Find where the given text appears and provide that cell's center as (x, y) coordinate. 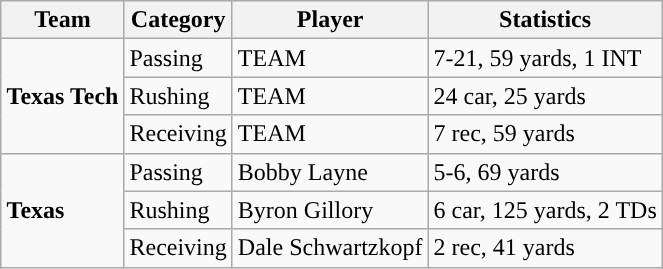
Bobby Layne (330, 172)
Dale Schwartzkopf (330, 248)
2 rec, 41 yards (545, 248)
Team (62, 20)
Category (178, 20)
6 car, 125 yards, 2 TDs (545, 210)
24 car, 25 yards (545, 96)
5-6, 69 yards (545, 172)
Player (330, 20)
7 rec, 59 yards (545, 134)
7-21, 59 yards, 1 INT (545, 58)
Byron Gillory (330, 210)
Statistics (545, 20)
Texas Tech (62, 96)
Texas (62, 210)
